Detect which cell encompasses the target text, then output its [X, Y] center coordinate. 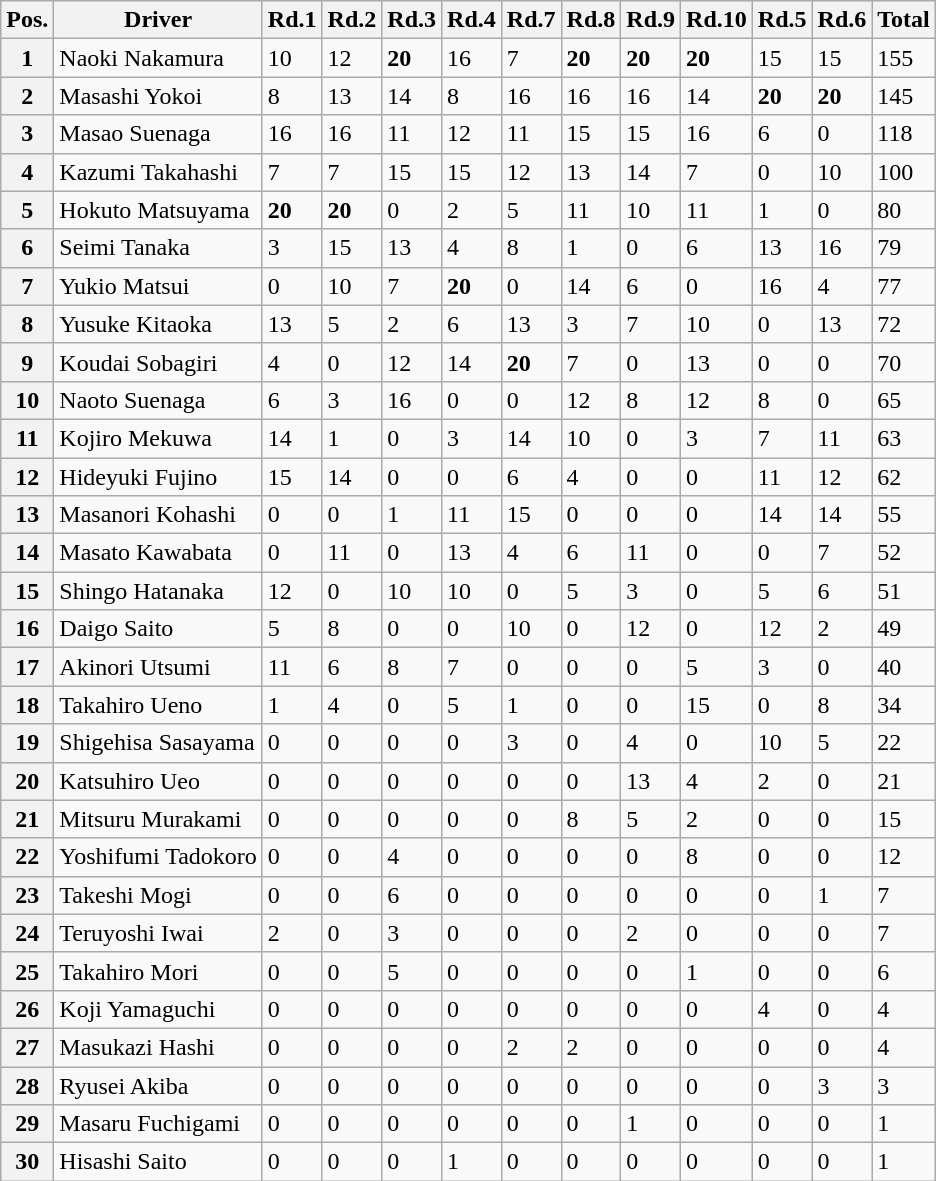
51 [904, 591]
Kojiro Mekuwa [158, 438]
65 [904, 400]
Katsuhiro Ueo [158, 781]
34 [904, 705]
17 [28, 667]
Yoshifumi Tadokoro [158, 857]
Hisashi Saito [158, 1162]
Rd.9 [651, 20]
Ryusei Akiba [158, 1085]
Masato Kawabata [158, 553]
62 [904, 477]
Masashi Yokoi [158, 96]
25 [28, 971]
155 [904, 58]
Koudai Sobagiri [158, 362]
Koji Yamaguchi [158, 1009]
19 [28, 743]
Teruyoshi Iwai [158, 933]
118 [904, 134]
Rd.1 [292, 20]
Rd.8 [591, 20]
Masukazi Hashi [158, 1047]
Rd.3 [412, 20]
Masao Suenaga [158, 134]
79 [904, 248]
27 [28, 1047]
70 [904, 362]
28 [28, 1085]
Rd.6 [842, 20]
9 [28, 362]
145 [904, 96]
Naoto Suenaga [158, 400]
Rd.7 [531, 20]
49 [904, 629]
Masaru Fuchigami [158, 1124]
Pos. [28, 20]
72 [904, 324]
Seimi Tanaka [158, 248]
29 [28, 1124]
100 [904, 172]
Shigehisa Sasayama [158, 743]
Hideyuki Fujino [158, 477]
55 [904, 515]
77 [904, 286]
Shingo Hatanaka [158, 591]
Naoki Nakamura [158, 58]
Rd.4 [472, 20]
Total [904, 20]
Yusuke Kitaoka [158, 324]
Mitsuru Murakami [158, 819]
80 [904, 210]
Kazumi Takahashi [158, 172]
Daigo Saito [158, 629]
Driver [158, 20]
Takahiro Ueno [158, 705]
Takahiro Mori [158, 971]
18 [28, 705]
Takeshi Mogi [158, 895]
Rd.10 [717, 20]
Yukio Matsui [158, 286]
26 [28, 1009]
30 [28, 1162]
Akinori Utsumi [158, 667]
Hokuto Matsuyama [158, 210]
23 [28, 895]
52 [904, 553]
40 [904, 667]
Rd.2 [352, 20]
63 [904, 438]
24 [28, 933]
Rd.5 [782, 20]
Masanori Kohashi [158, 515]
